Pinpoint the cell where the given text exists, returning its [x, y] midpoint coordinate. 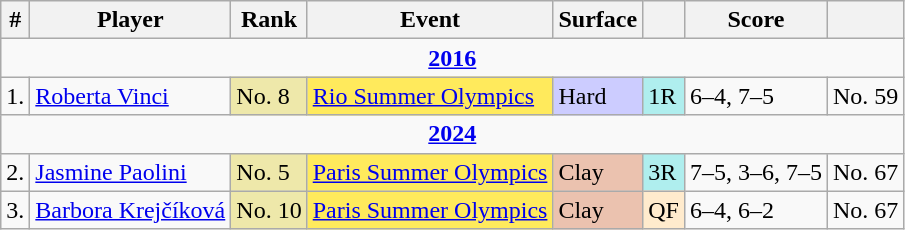
QF [664, 210]
No. 10 [269, 210]
Score [756, 20]
1. [16, 96]
3R [664, 172]
Event [430, 20]
Player [130, 20]
Surface [598, 20]
1R [664, 96]
Rio Summer Olympics [430, 96]
7–5, 3–6, 7–5 [756, 172]
6–4, 6–2 [756, 210]
No. 59 [865, 96]
Hard [598, 96]
6–4, 7–5 [756, 96]
Barbora Krejčíková [130, 210]
3. [16, 210]
2016 [452, 58]
No. 5 [269, 172]
No. 8 [269, 96]
Roberta Vinci [130, 96]
Rank [269, 20]
# [16, 20]
2. [16, 172]
2024 [452, 134]
Jasmine Paolini [130, 172]
